Extract the [X, Y] coordinate from the center of the cell holding the provided text.  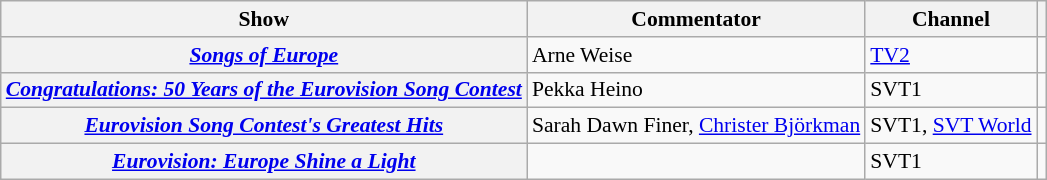
TV2 [950, 55]
Songs of Europe [264, 55]
Commentator [696, 19]
Sarah Dawn Finer, Christer Björkman [696, 126]
Eurovision: Europe Shine a Light [264, 162]
Channel [950, 19]
Show [264, 19]
Eurovision Song Contest's Greatest Hits [264, 126]
Arne Weise [696, 55]
SVT1, SVT World [950, 126]
Congratulations: 50 Years of the Eurovision Song Contest [264, 90]
Pekka Heino [696, 90]
